From the cell containing the given text, extract its center point as (X, Y) coordinate. 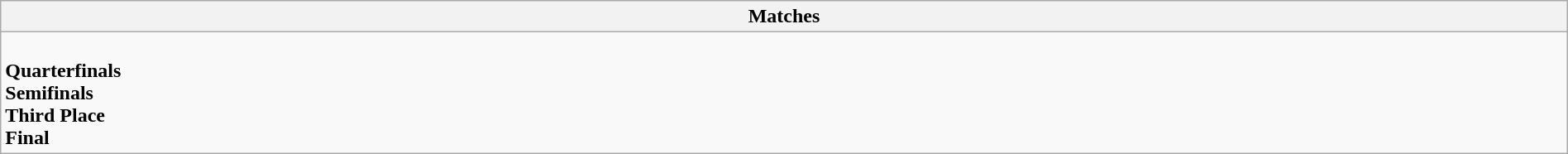
Quarterfinals Semifinals Third Place Final (784, 93)
Matches (784, 17)
